Scan for the cell matching the given text and deliver its [x, y] coordinate at center. 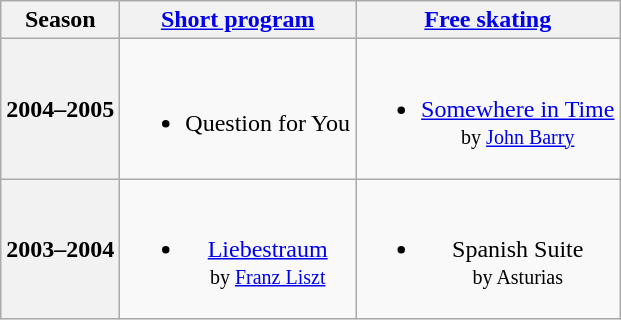
2003–2004 [60, 249]
Liebestraum by Franz Liszt [238, 249]
Spanish Suite by Asturias [488, 249]
2004–2005 [60, 109]
Short program [238, 20]
Season [60, 20]
Somewhere in Time by John Barry [488, 109]
Question for You [238, 109]
Free skating [488, 20]
